Output the [X, Y] coordinate of the center of the cell containing the given text.  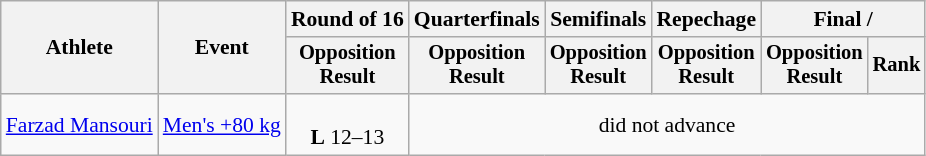
Semifinals [598, 19]
L 12–13 [348, 124]
Event [222, 48]
did not advance [667, 124]
Rank [897, 66]
Athlete [80, 48]
Men's +80 kg [222, 124]
Farzad Mansouri [80, 124]
Final / [843, 19]
Round of 16 [348, 19]
Repechage [706, 19]
Quarterfinals [477, 19]
